Pinpoint the cell where the given text exists, returning its [x, y] midpoint coordinate. 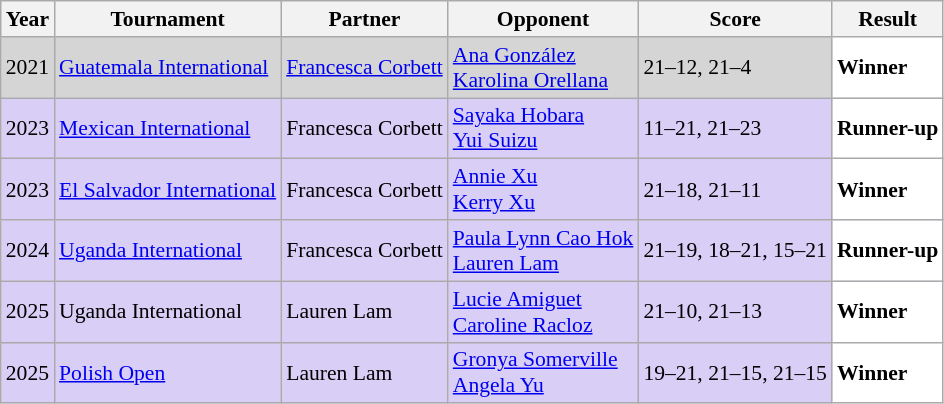
Score [735, 19]
Guatemala International [168, 68]
21–10, 21–13 [735, 312]
El Salvador International [168, 190]
Tournament [168, 19]
Gronya Somerville Angela Yu [544, 372]
Ana González Karolina Orellana [544, 68]
Paula Lynn Cao Hok Lauren Lam [544, 250]
21–19, 18–21, 15–21 [735, 250]
Sayaka Hobara Yui Suizu [544, 128]
2024 [28, 250]
Polish Open [168, 372]
11–21, 21–23 [735, 128]
2021 [28, 68]
Opponent [544, 19]
21–18, 21–11 [735, 190]
21–12, 21–4 [735, 68]
Result [888, 19]
19–21, 21–15, 21–15 [735, 372]
Year [28, 19]
Lucie Amiguet Caroline Racloz [544, 312]
Partner [364, 19]
Mexican International [168, 128]
Annie Xu Kerry Xu [544, 190]
